Pinpoint the cell where the given text exists, returning its (X, Y) midpoint coordinate. 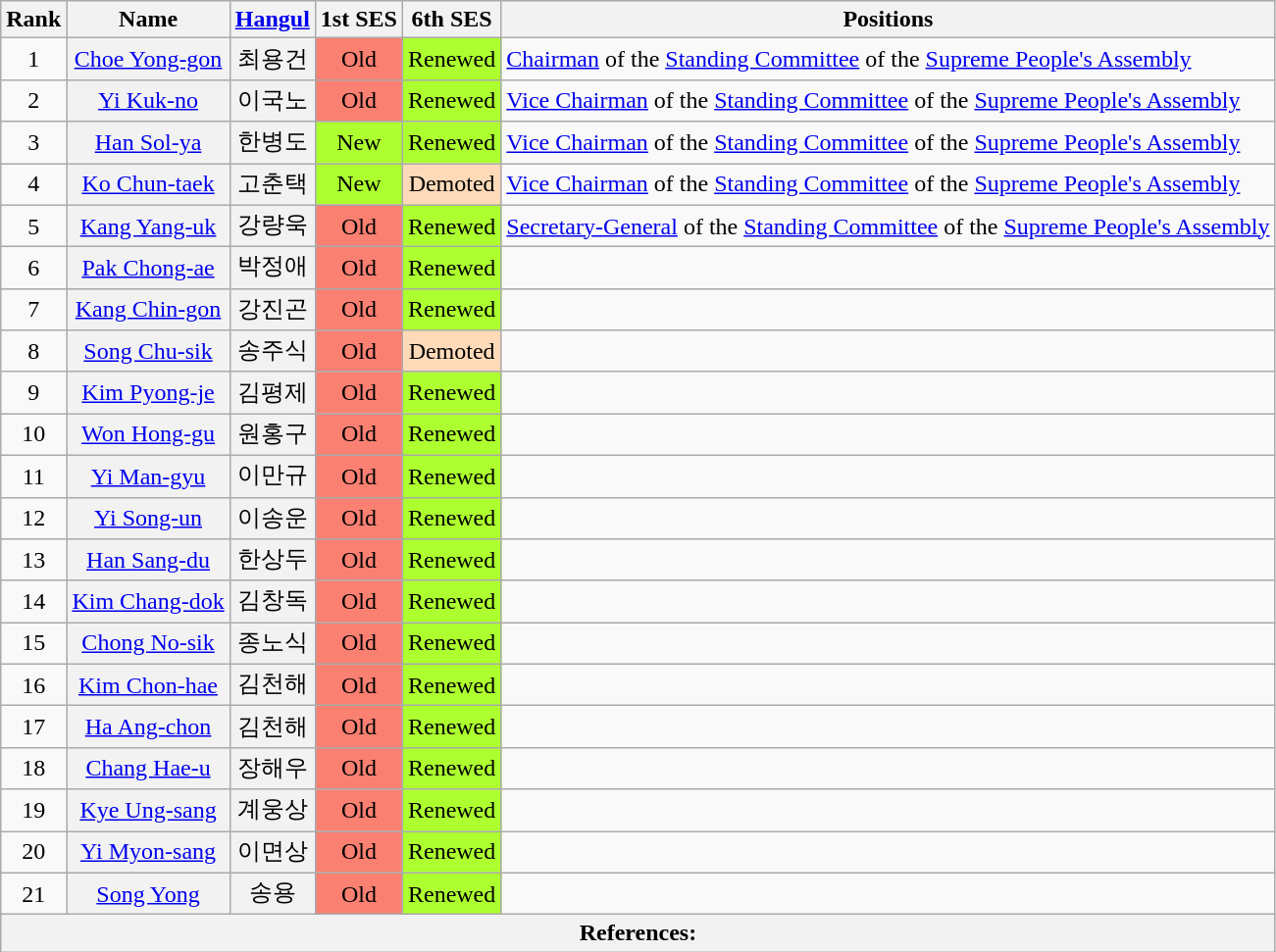
Chang Hae-u (148, 769)
Han Sol-ya (148, 143)
Song Chu-sik (148, 351)
강진곤 (273, 310)
Positions (889, 20)
이국노 (273, 100)
Ko Chun-taek (148, 184)
Chairman of the Standing Committee of the Supreme People's Assembly (889, 59)
5 (33, 225)
Yi Song-un (148, 518)
송용 (273, 894)
11 (33, 476)
계웅상 (273, 810)
6 (33, 269)
Secretary-General of the Standing Committee of the Supreme People's Assembly (889, 225)
6th SES (451, 20)
김평제 (273, 392)
Chong No-sik (148, 643)
7 (33, 310)
19 (33, 810)
4 (33, 184)
Rank (33, 20)
Ha Ang-chon (148, 727)
이송운 (273, 518)
Name (148, 20)
원홍구 (273, 435)
18 (33, 769)
10 (33, 435)
강량욱 (273, 225)
김창독 (273, 602)
15 (33, 643)
References: (638, 933)
20 (33, 853)
3 (33, 143)
Yi Man-gyu (148, 476)
2 (33, 100)
종노식 (273, 643)
Han Sang-du (148, 561)
Choe Yong-gon (148, 59)
1 (33, 59)
16 (33, 684)
Kim Pyong-je (148, 392)
1st SES (359, 20)
Yi Kuk-no (148, 100)
Hangul (273, 20)
한병도 (273, 143)
이만규 (273, 476)
박정애 (273, 269)
9 (33, 392)
Song Yong (148, 894)
Pak Chong-ae (148, 269)
14 (33, 602)
송주식 (273, 351)
고춘택 (273, 184)
13 (33, 561)
8 (33, 351)
Kang Chin-gon (148, 310)
Kye Ung-sang (148, 810)
12 (33, 518)
17 (33, 727)
Kang Yang-uk (148, 225)
21 (33, 894)
이면상 (273, 853)
Yi Myon-sang (148, 853)
장해우 (273, 769)
Kim Chon-hae (148, 684)
한상두 (273, 561)
Kim Chang-dok (148, 602)
최용건 (273, 59)
Won Hong-gu (148, 435)
